Find where the given text appears and provide that cell's center as (x, y) coordinate. 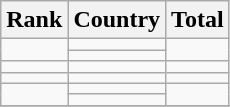
Country (117, 20)
Total (198, 20)
Rank (34, 20)
